Find where the given text appears and provide that cell's center as [x, y] coordinate. 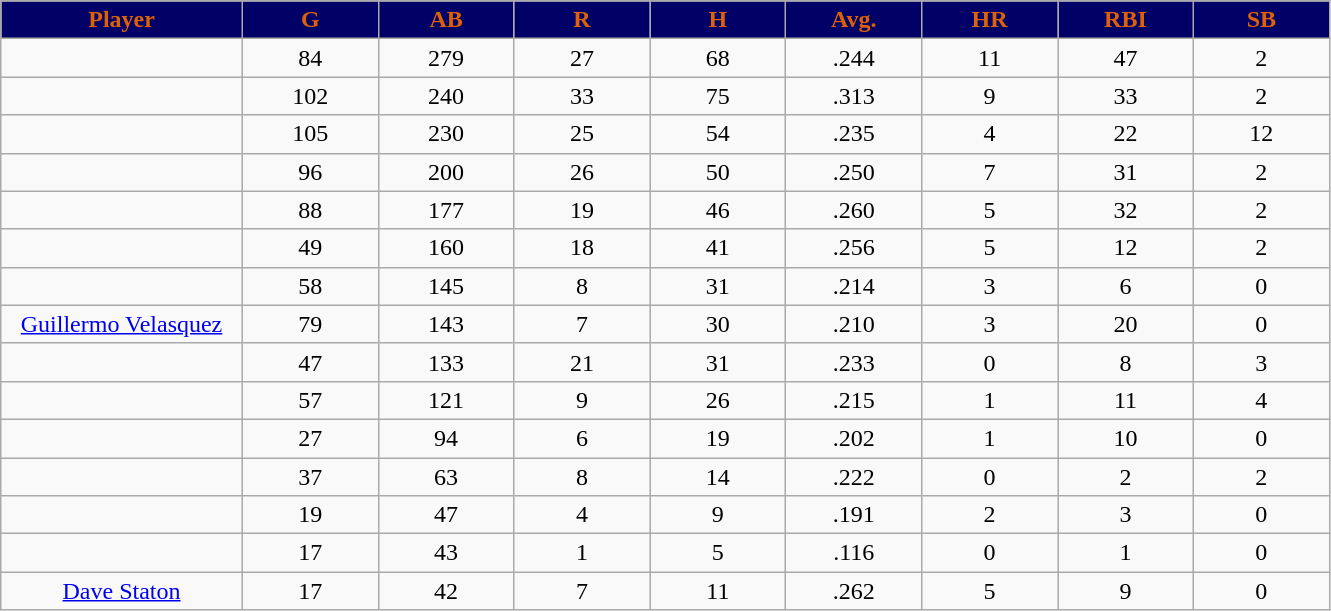
Player [122, 20]
.214 [854, 286]
.215 [854, 400]
37 [310, 477]
.235 [854, 134]
RBI [1126, 20]
41 [718, 248]
.256 [854, 248]
133 [446, 362]
.244 [854, 58]
SB [1261, 20]
.116 [854, 553]
50 [718, 172]
79 [310, 324]
49 [310, 248]
121 [446, 400]
AB [446, 20]
G [310, 20]
.210 [854, 324]
Guillermo Velasquez [122, 324]
H [718, 20]
230 [446, 134]
57 [310, 400]
145 [446, 286]
.262 [854, 591]
HR [990, 20]
25 [582, 134]
43 [446, 553]
94 [446, 438]
54 [718, 134]
143 [446, 324]
10 [1126, 438]
177 [446, 210]
200 [446, 172]
R [582, 20]
.191 [854, 515]
.250 [854, 172]
14 [718, 477]
42 [446, 591]
18 [582, 248]
.260 [854, 210]
160 [446, 248]
84 [310, 58]
105 [310, 134]
88 [310, 210]
63 [446, 477]
30 [718, 324]
.222 [854, 477]
46 [718, 210]
.313 [854, 96]
32 [1126, 210]
22 [1126, 134]
Avg. [854, 20]
Dave Staton [122, 591]
21 [582, 362]
240 [446, 96]
96 [310, 172]
.202 [854, 438]
20 [1126, 324]
279 [446, 58]
58 [310, 286]
102 [310, 96]
68 [718, 58]
.233 [854, 362]
75 [718, 96]
